Detect which cell encompasses the target text, then output its [X, Y] center coordinate. 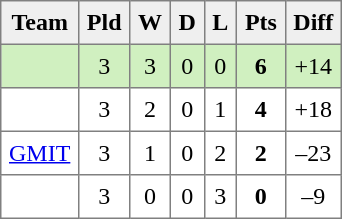
6 [261, 66]
Team [40, 23]
–23 [313, 153]
Pld [104, 23]
+14 [313, 66]
+18 [313, 110]
Diff [313, 23]
L [220, 23]
W [150, 23]
Pts [261, 23]
D [187, 23]
4 [261, 110]
–9 [313, 197]
GMIT [40, 153]
